Scan for the cell matching the given text and deliver its [X, Y] coordinate at center. 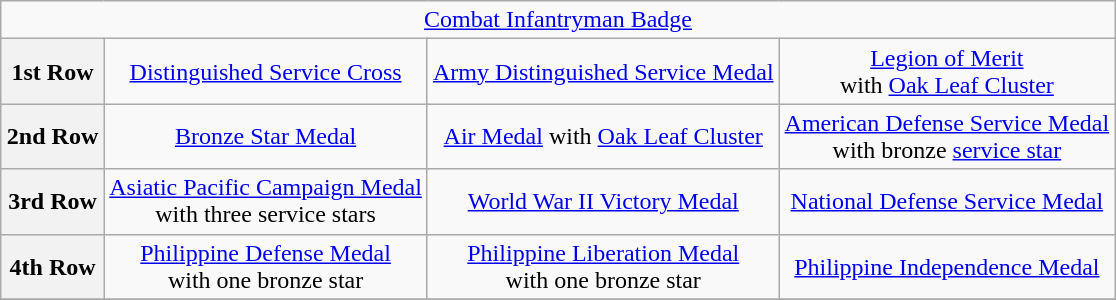
Legion of Merit with Oak Leaf Cluster [947, 72]
4th Row [52, 266]
Asiatic Pacific Campaign Medal with three service stars [266, 202]
American Defense Service Medal with bronze service star [947, 136]
3rd Row [52, 202]
Combat Infantryman Badge [558, 20]
Philippine Liberation Medal with one bronze star [603, 266]
Air Medal with Oak Leaf Cluster [603, 136]
Army Distinguished Service Medal [603, 72]
National Defense Service Medal [947, 202]
2nd Row [52, 136]
World War II Victory Medal [603, 202]
1st Row [52, 72]
Distinguished Service Cross [266, 72]
Philippine Defense Medal with one bronze star [266, 266]
Bronze Star Medal [266, 136]
Philippine Independence Medal [947, 266]
